Identify which cell holds the provided text, then report its [X, Y] central coordinate. 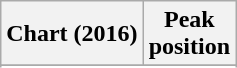
Chart (2016) [72, 34]
Peakposition [189, 34]
